For the text-containing cell, return its midpoint in [X, Y] coordinate format. 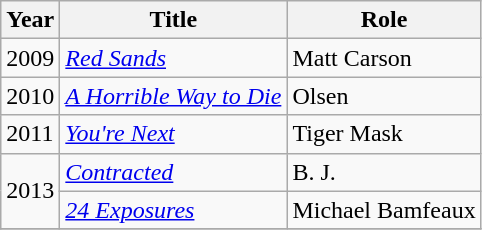
A Horrible Way to Die [174, 96]
2010 [30, 96]
Title [174, 20]
2011 [30, 134]
Red Sands [174, 58]
Olsen [384, 96]
Matt Carson [384, 58]
B. J. [384, 172]
2009 [30, 58]
Role [384, 20]
2013 [30, 191]
24 Exposures [174, 210]
Michael Bamfeaux [384, 210]
You're Next [174, 134]
Tiger Mask [384, 134]
Year [30, 20]
Contracted [174, 172]
